Locate the cell with the specified text and output its [x, y] center coordinate. 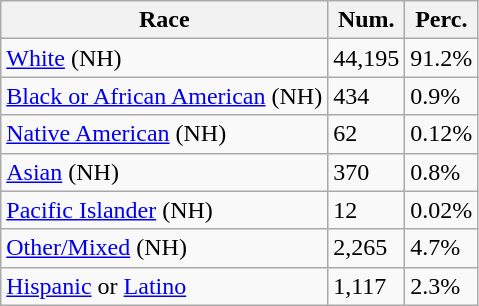
434 [366, 96]
2,265 [366, 248]
0.12% [442, 134]
Num. [366, 20]
Pacific Islander (NH) [164, 210]
Native American (NH) [164, 134]
2.3% [442, 286]
370 [366, 172]
4.7% [442, 248]
Black or African American (NH) [164, 96]
Other/Mixed (NH) [164, 248]
Perc. [442, 20]
Hispanic or Latino [164, 286]
0.9% [442, 96]
62 [366, 134]
91.2% [442, 58]
12 [366, 210]
Race [164, 20]
44,195 [366, 58]
1,117 [366, 286]
0.8% [442, 172]
Asian (NH) [164, 172]
White (NH) [164, 58]
0.02% [442, 210]
